Return [x, y] of the center of cell containing provided text 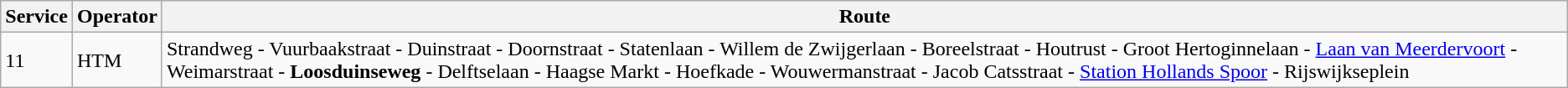
HTM [117, 60]
Operator [117, 17]
Service [37, 17]
11 [37, 60]
Route [864, 17]
